Return the (X, Y) coordinate for the center point of the cell that contains the specified text.  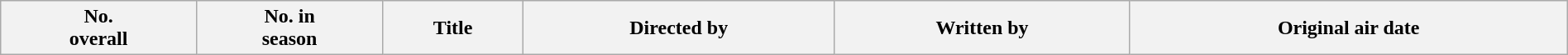
Title (453, 28)
Written by (982, 28)
No.overall (99, 28)
No. inseason (289, 28)
Original air date (1348, 28)
Directed by (678, 28)
